For the text-containing cell, return its midpoint in [X, Y] coordinate format. 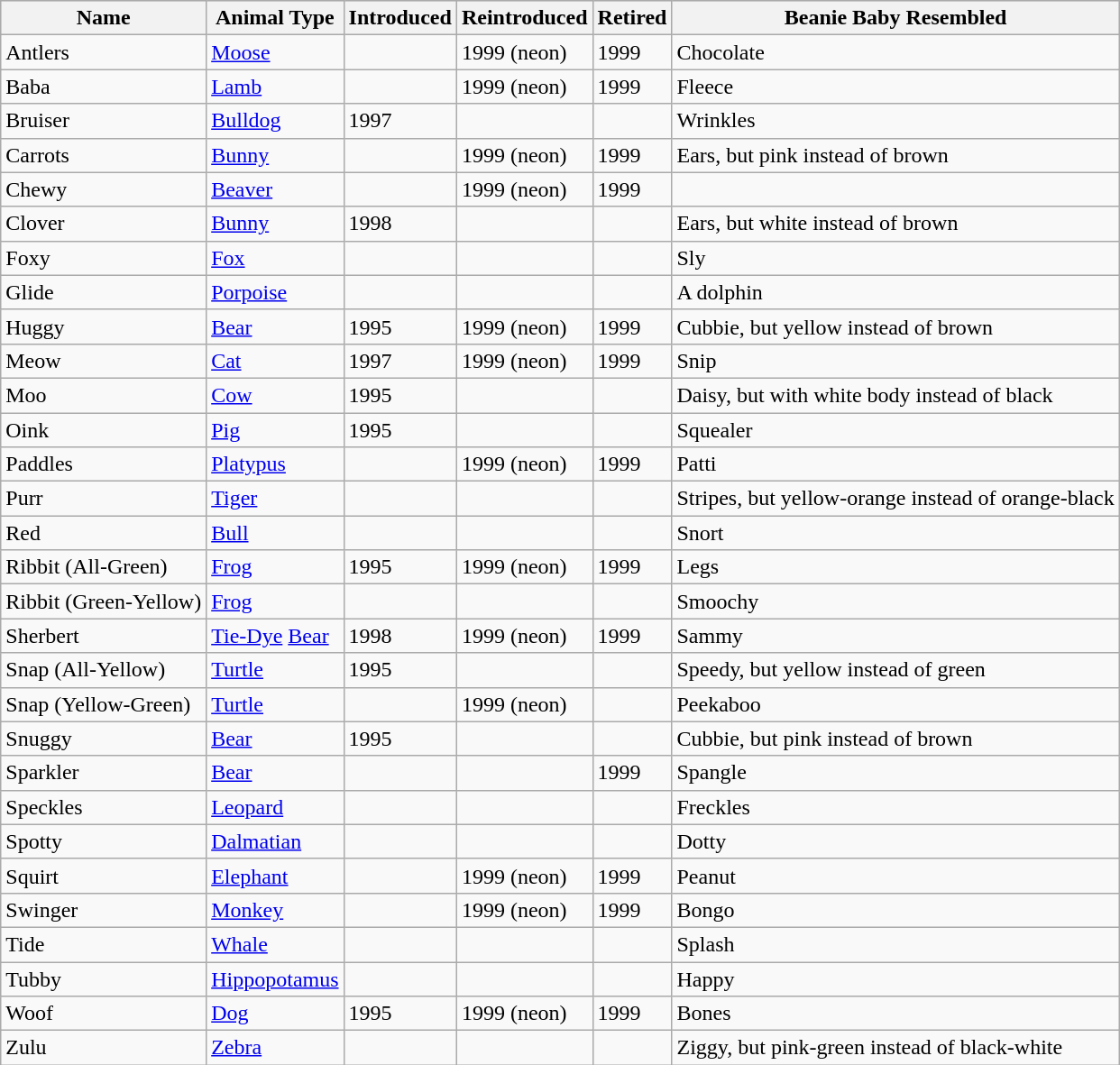
Legs [895, 567]
Whale [275, 944]
Tide [104, 944]
Huggy [104, 326]
Stripes, but yellow-orange instead of orange-black [895, 499]
Ziggy, but pink-green instead of black-white [895, 1048]
Snap (All-Yellow) [104, 670]
Peanut [895, 876]
Introduced [400, 18]
Oink [104, 430]
Ears, but white instead of brown [895, 224]
Platypus [275, 464]
Bull [275, 533]
Elephant [275, 876]
Sherbert [104, 636]
Porpoise [275, 292]
Pig [275, 430]
Ribbit (All-Green) [104, 567]
Wrinkles [895, 121]
Antlers [104, 52]
Leopard [275, 807]
Snort [895, 533]
Fleece [895, 87]
Spangle [895, 773]
Paddles [104, 464]
Red [104, 533]
Squealer [895, 430]
Zulu [104, 1048]
Meow [104, 361]
Bulldog [275, 121]
Snip [895, 361]
Dalmatian [275, 841]
Zebra [275, 1048]
Animal Type [275, 18]
Cubbie, but pink instead of brown [895, 739]
Chewy [104, 189]
Tubby [104, 978]
Speedy, but yellow instead of green [895, 670]
Sly [895, 258]
Cubbie, but yellow instead of brown [895, 326]
Tiger [275, 499]
Name [104, 18]
Smoochy [895, 601]
Retired [632, 18]
Moo [104, 395]
Clover [104, 224]
Swinger [104, 910]
Bones [895, 1014]
Peekaboo [895, 704]
Speckles [104, 807]
Daisy, but with white body instead of black [895, 395]
Spotty [104, 841]
Cow [275, 395]
Patti [895, 464]
Bruiser [104, 121]
Baba [104, 87]
Beanie Baby Resembled [895, 18]
Cat [275, 361]
Ribbit (Green-Yellow) [104, 601]
Ears, but pink instead of brown [895, 155]
Carrots [104, 155]
Glide [104, 292]
Hippopotamus [275, 978]
Tie-Dye Bear [275, 636]
Dog [275, 1014]
Freckles [895, 807]
Sparkler [104, 773]
Chocolate [895, 52]
Reintroduced [525, 18]
Lamb [275, 87]
Monkey [275, 910]
Fox [275, 258]
Moose [275, 52]
Happy [895, 978]
Beaver [275, 189]
Foxy [104, 258]
Squirt [104, 876]
Snap (Yellow-Green) [104, 704]
Bongo [895, 910]
Sammy [895, 636]
Snuggy [104, 739]
Woof [104, 1014]
Dotty [895, 841]
Splash [895, 944]
Purr [104, 499]
A dolphin [895, 292]
